Return [x, y] of the center of cell containing provided text 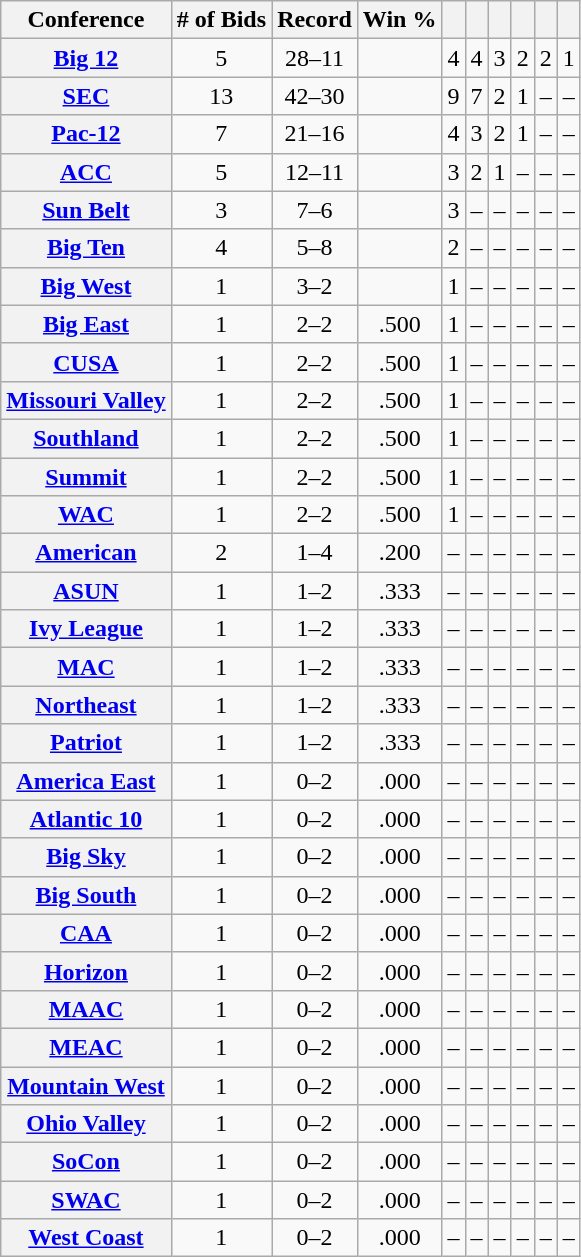
SoCon [86, 1162]
WAC [86, 515]
3–2 [315, 286]
1–4 [315, 553]
Atlantic 10 [86, 819]
SWAC [86, 1200]
Mountain West [86, 1085]
SEC [86, 96]
Conference [86, 20]
West Coast [86, 1238]
42–30 [315, 96]
CUSA [86, 362]
Win % [400, 20]
Patriot [86, 743]
13 [221, 96]
5–8 [315, 248]
Summit [86, 477]
ACC [86, 172]
12–11 [315, 172]
9 [454, 96]
# of Bids [221, 20]
Ivy League [86, 629]
Ohio Valley [86, 1124]
Northeast [86, 705]
Missouri Valley [86, 400]
Big Sky [86, 857]
7–6 [315, 210]
Big Ten [86, 248]
MAC [86, 667]
Record [315, 20]
Big East [86, 324]
.200 [400, 553]
28–11 [315, 58]
America East [86, 781]
Southland [86, 438]
MEAC [86, 1047]
Big South [86, 895]
21–16 [315, 134]
Pac-12 [86, 134]
CAA [86, 933]
Big 12 [86, 58]
Big West [86, 286]
Horizon [86, 971]
American [86, 553]
ASUN [86, 591]
MAAC [86, 1009]
Sun Belt [86, 210]
